Return [X, Y] of the center of cell containing provided text 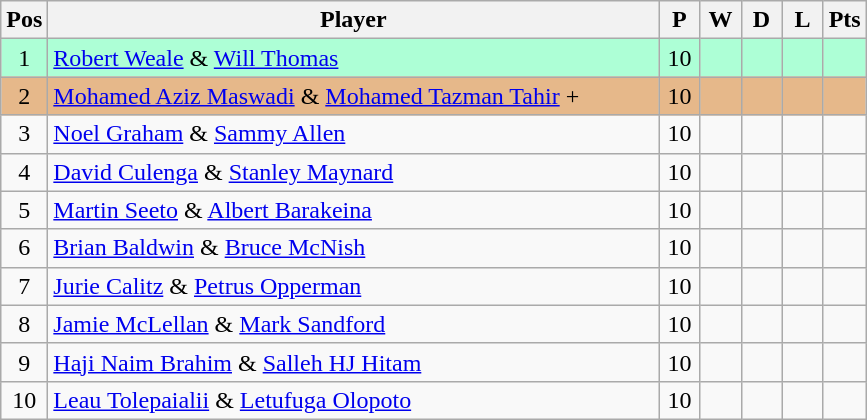
P [680, 20]
3 [24, 134]
5 [24, 210]
David Culenga & Stanley Maynard [354, 172]
4 [24, 172]
D [762, 20]
Brian Baldwin & Bruce McNish [354, 248]
W [720, 20]
Martin Seeto & Albert Barakeina [354, 210]
L [802, 20]
Pos [24, 20]
2 [24, 96]
Mohamed Aziz Maswadi & Mohamed Tazman Tahir + [354, 96]
9 [24, 362]
Leau Tolepaialii & Letufuga Olopoto [354, 400]
7 [24, 286]
Robert Weale & Will Thomas [354, 58]
Jurie Calitz & Petrus Opperman [354, 286]
Pts [844, 20]
8 [24, 324]
Haji Naim Brahim & Salleh HJ Hitam [354, 362]
Jamie McLellan & Mark Sandford [354, 324]
6 [24, 248]
Noel Graham & Sammy Allen [354, 134]
1 [24, 58]
Player [354, 20]
